Return the [X, Y] coordinate for the center point of the cell that contains the specified text.  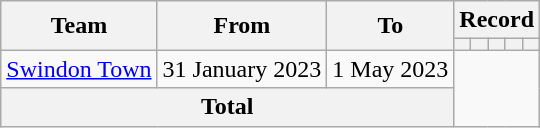
Team [79, 26]
From [242, 26]
Record [497, 20]
Total [228, 107]
Swindon Town [79, 69]
To [390, 26]
31 January 2023 [242, 69]
1 May 2023 [390, 69]
